Detect which cell encompasses the target text, then output its [x, y] center coordinate. 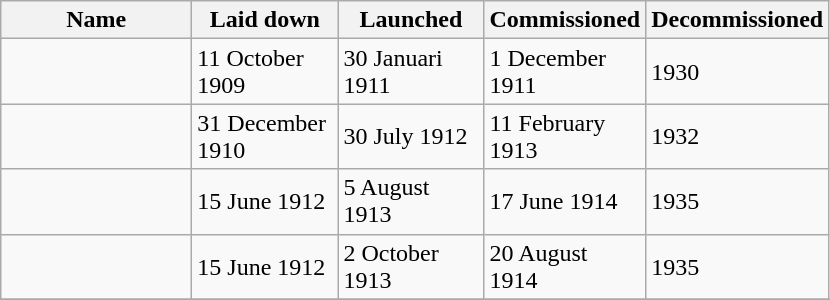
Decommissioned [738, 20]
1 December 1911 [565, 72]
Launched [411, 20]
31 December 1910 [265, 136]
1932 [738, 136]
Name [96, 20]
30 July 1912 [411, 136]
17 June 1914 [565, 202]
Commissioned [565, 20]
11 February 1913 [565, 136]
11 October 1909 [265, 72]
2 October 1913 [411, 266]
20 August 1914 [565, 266]
5 August 1913 [411, 202]
30 Januari 1911 [411, 72]
1930 [738, 72]
Laid down [265, 20]
